Scan for the cell matching the given text and deliver its [X, Y] coordinate at center. 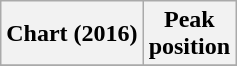
Peak position [189, 34]
Chart (2016) [72, 34]
